Return the (x, y) coordinate for the center point of the cell that contains the specified text.  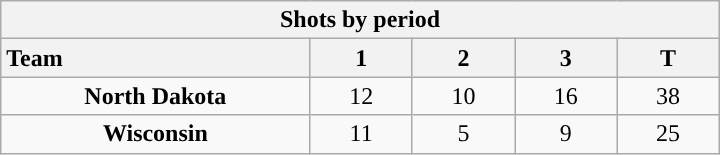
2 (463, 58)
Wisconsin (156, 134)
10 (463, 96)
38 (668, 96)
T (668, 58)
25 (668, 134)
16 (566, 96)
Team (156, 58)
1 (361, 58)
North Dakota (156, 96)
5 (463, 134)
Shots by period (360, 20)
9 (566, 134)
3 (566, 58)
11 (361, 134)
12 (361, 96)
